Pinpoint the cell where the given text exists, returning its [X, Y] midpoint coordinate. 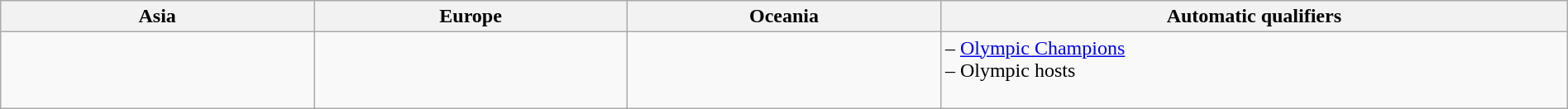
Asia [157, 17]
Europe [471, 17]
Oceania [784, 17]
Automatic qualifiers [1254, 17]
– Olympic Champions – Olympic hosts [1254, 70]
